Capture the cell that displays the provided text and extract its [x, y] central coordinate. 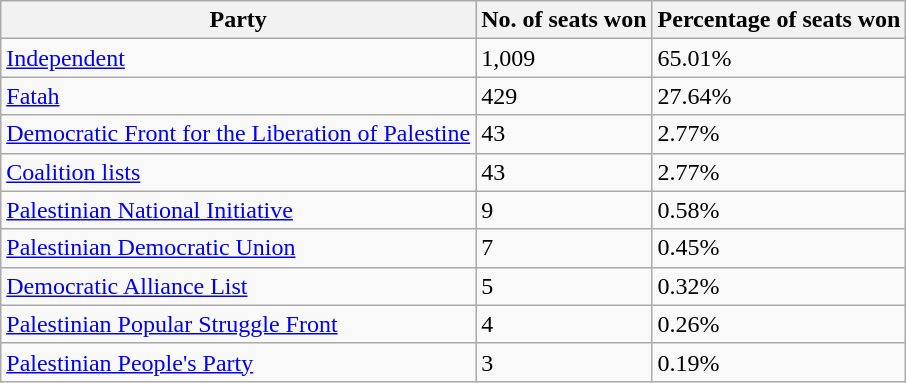
Fatah [238, 96]
0.26% [779, 324]
65.01% [779, 58]
0.19% [779, 362]
3 [564, 362]
0.45% [779, 248]
Palestinian Democratic Union [238, 248]
5 [564, 286]
Democratic Front for the Liberation of Palestine [238, 134]
27.64% [779, 96]
Percentage of seats won [779, 20]
1,009 [564, 58]
9 [564, 210]
Palestinian National Initiative [238, 210]
Independent [238, 58]
Palestinian People's Party [238, 362]
4 [564, 324]
Palestinian Popular Struggle Front [238, 324]
0.58% [779, 210]
Democratic Alliance List [238, 286]
0.32% [779, 286]
429 [564, 96]
No. of seats won [564, 20]
Party [238, 20]
7 [564, 248]
Coalition lists [238, 172]
